From the cell containing the given text, extract its center point as [X, Y] coordinate. 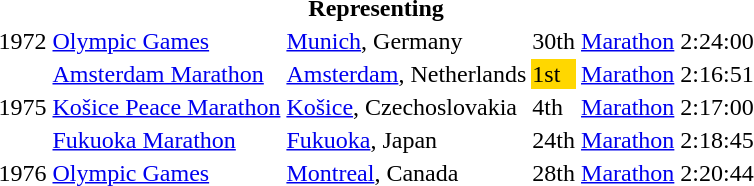
Amsterdam Marathon [166, 74]
Olympic Games [166, 41]
1st [554, 74]
24th [554, 140]
Munich, Germany [406, 41]
Košice, Czechoslovakia [406, 107]
30th [554, 41]
Amsterdam, Netherlands [406, 74]
Fukuoka, Japan [406, 140]
Košice Peace Marathon [166, 107]
4th [554, 107]
Fukuoka Marathon [166, 140]
